Find where the given text appears and provide that cell's center as (x, y) coordinate. 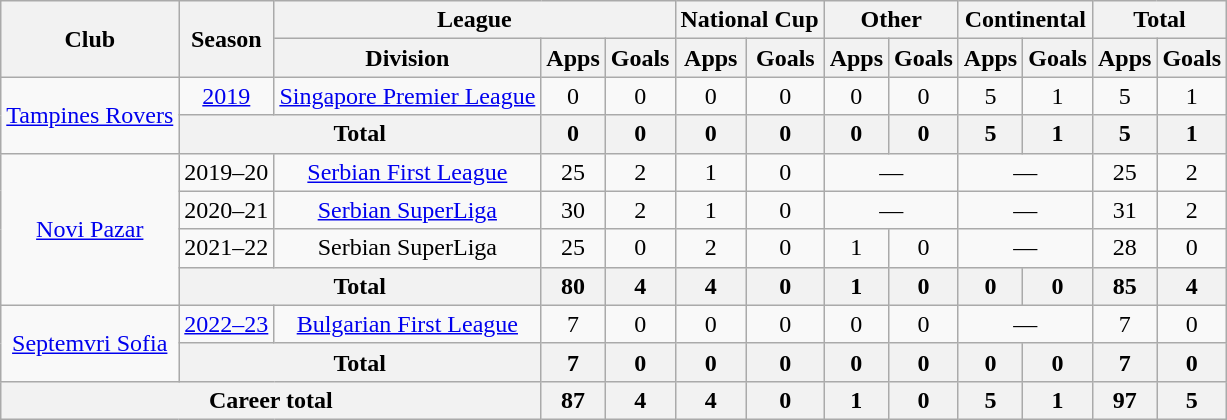
Bulgarian First League (408, 324)
30 (573, 210)
Other (891, 20)
Continental (1025, 20)
Season (226, 39)
Septemvri Sofia (90, 343)
Novi Pazar (90, 229)
Division (408, 58)
National Cup (750, 20)
80 (573, 286)
2022–23 (226, 324)
Career total (271, 400)
Tampines Rovers (90, 115)
28 (1124, 248)
League (474, 20)
31 (1124, 210)
97 (1124, 400)
2020–21 (226, 210)
2019 (226, 96)
2019–20 (226, 172)
85 (1124, 286)
Club (90, 39)
2021–22 (226, 248)
Singapore Premier League (408, 96)
Serbian First League (408, 172)
87 (573, 400)
